Extract the (X, Y) coordinate from the center of the cell holding the provided text.  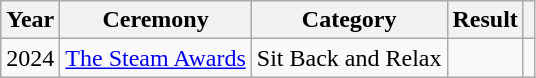
Result (485, 20)
Year (30, 20)
The Steam Awards (156, 58)
Sit Back and Relax (349, 58)
2024 (30, 58)
Ceremony (156, 20)
Category (349, 20)
